From the cell containing the given text, extract its center point as (x, y) coordinate. 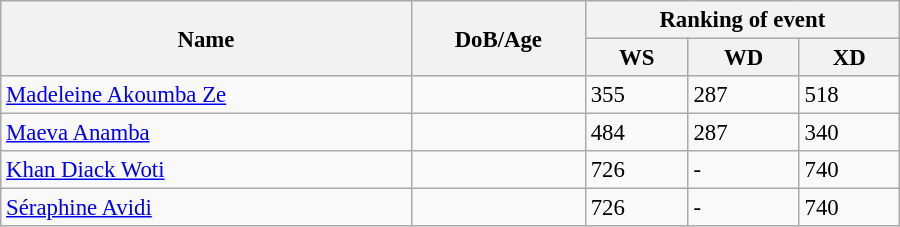
Name (206, 38)
355 (636, 95)
484 (636, 133)
WS (636, 58)
DoB/Age (498, 38)
Ranking of event (742, 20)
Khan Diack Woti (206, 170)
Séraphine Avidi (206, 208)
Maeva Anamba (206, 133)
Madeleine Akoumba Ze (206, 95)
518 (849, 95)
XD (849, 58)
WD (744, 58)
340 (849, 133)
